Find where the given text appears and provide that cell's center as [X, Y] coordinate. 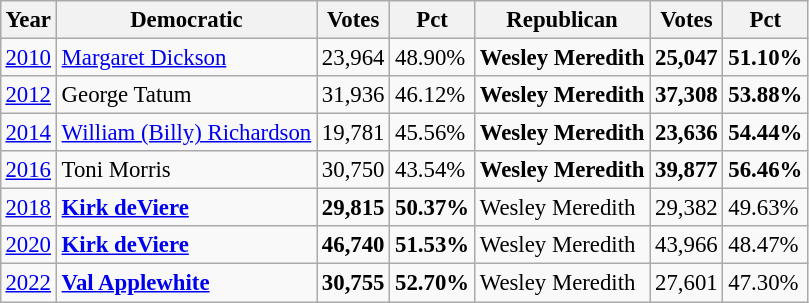
47.30% [766, 283]
2010 [28, 57]
56.46% [766, 170]
Val Applewhite [186, 283]
Year [28, 20]
2016 [28, 170]
2020 [28, 245]
51.10% [766, 57]
50.37% [432, 208]
43.54% [432, 170]
Toni Morris [186, 170]
William (Billy) Richardson [186, 133]
25,047 [686, 57]
2018 [28, 208]
43,966 [686, 245]
29,382 [686, 208]
29,815 [354, 208]
51.53% [432, 245]
53.88% [766, 95]
23,964 [354, 57]
19,781 [354, 133]
Democratic [186, 20]
2022 [28, 283]
45.56% [432, 133]
30,750 [354, 170]
39,877 [686, 170]
37,308 [686, 95]
46,740 [354, 245]
2014 [28, 133]
48.47% [766, 245]
31,936 [354, 95]
54.44% [766, 133]
George Tatum [186, 95]
Republican [562, 20]
49.63% [766, 208]
2012 [28, 95]
48.90% [432, 57]
52.70% [432, 283]
27,601 [686, 283]
23,636 [686, 133]
Margaret Dickson [186, 57]
30,755 [354, 283]
46.12% [432, 95]
